Determine the (X, Y) coordinate at the center of the cell enclosing the given text.  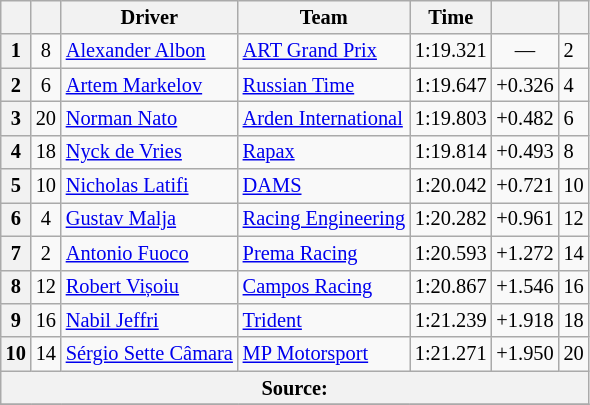
9 (16, 320)
Prema Racing (324, 253)
1 (16, 51)
Driver (150, 17)
Racing Engineering (324, 219)
Nicholas Latifi (150, 186)
Rapax (324, 152)
Antonio Fuoco (150, 253)
1:20.282 (451, 219)
+1.918 (526, 320)
Nyck de Vries (150, 152)
3 (16, 118)
7 (16, 253)
Alexander Albon (150, 51)
Sérgio Sette Câmara (150, 354)
Source: (295, 388)
Artem Markelov (150, 85)
1:20.867 (451, 287)
+0.721 (526, 186)
1:20.593 (451, 253)
1:19.803 (451, 118)
Team (324, 17)
1:21.239 (451, 320)
1:19.647 (451, 85)
+1.272 (526, 253)
+0.326 (526, 85)
MP Motorsport (324, 354)
1:21.271 (451, 354)
Robert Vișoiu (150, 287)
Arden International (324, 118)
+0.493 (526, 152)
Campos Racing (324, 287)
ART Grand Prix (324, 51)
DAMS (324, 186)
Trident (324, 320)
Nabil Jeffri (150, 320)
5 (16, 186)
+1.546 (526, 287)
1:19.814 (451, 152)
Russian Time (324, 85)
Gustav Malja (150, 219)
+1.950 (526, 354)
1:20.042 (451, 186)
+0.482 (526, 118)
— (526, 51)
Time (451, 17)
Norman Nato (150, 118)
+0.961 (526, 219)
1:19.321 (451, 51)
